Scan for the cell matching the given text and deliver its [x, y] coordinate at center. 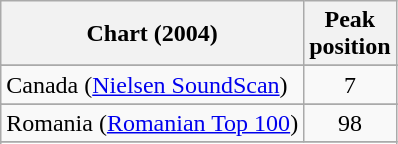
98 [350, 123]
Canada (Nielsen SoundScan) [152, 85]
Chart (2004) [152, 34]
Peakposition [350, 34]
Romania (Romanian Top 100) [152, 123]
7 [350, 85]
